Output the [x, y] coordinate of the center of the cell containing the given text.  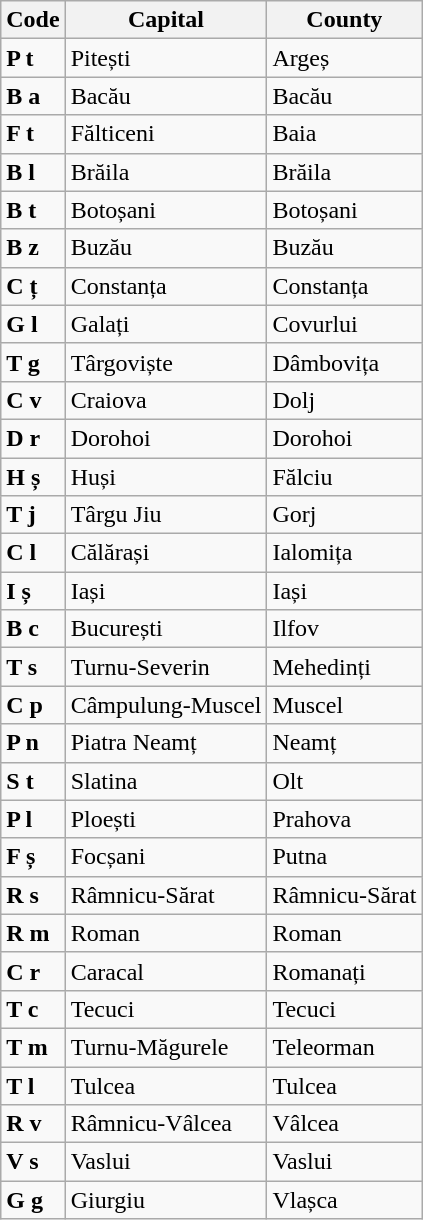
B l [33, 172]
B t [33, 210]
Muscel [344, 705]
București [166, 629]
F t [33, 134]
G l [33, 324]
Baia [344, 134]
County [344, 20]
B z [33, 248]
Dolj [344, 400]
Olt [344, 781]
T s [33, 667]
Craiova [166, 400]
H ș [33, 477]
Capital [166, 20]
Râmnicu-Vâlcea [166, 1124]
B a [33, 96]
F ș [33, 857]
Code [33, 20]
T j [33, 515]
Târgu Jiu [166, 515]
Ploești [166, 819]
Dâmbovița [344, 362]
Câmpulung-Muscel [166, 705]
Fălticeni [166, 134]
C p [33, 705]
T g [33, 362]
R s [33, 895]
Galați [166, 324]
I ș [33, 591]
Turnu-Severin [166, 667]
Argeș [344, 58]
Piatra Neamț [166, 743]
G g [33, 1200]
C r [33, 971]
Călărași [166, 553]
Huși [166, 477]
Teleorman [344, 1047]
Putna [344, 857]
V s [33, 1162]
Pitești [166, 58]
Gorj [344, 515]
R v [33, 1124]
Prahova [344, 819]
T l [33, 1085]
Turnu-Măgurele [166, 1047]
Neamț [344, 743]
Slatina [166, 781]
T m [33, 1047]
C ț [33, 286]
P t [33, 58]
S t [33, 781]
B c [33, 629]
R m [33, 933]
P n [33, 743]
T c [33, 1009]
Caracal [166, 971]
C v [33, 400]
Târgoviște [166, 362]
Vlașca [344, 1200]
P l [33, 819]
Covurlui [344, 324]
Giurgiu [166, 1200]
Vâlcea [344, 1124]
Fălciu [344, 477]
Romanați [344, 971]
C l [33, 553]
D r [33, 438]
Ilfov [344, 629]
Focșani [166, 857]
Mehedinți [344, 667]
Ialomița [344, 553]
